Pinpoint the cell where the given text exists, returning its [X, Y] midpoint coordinate. 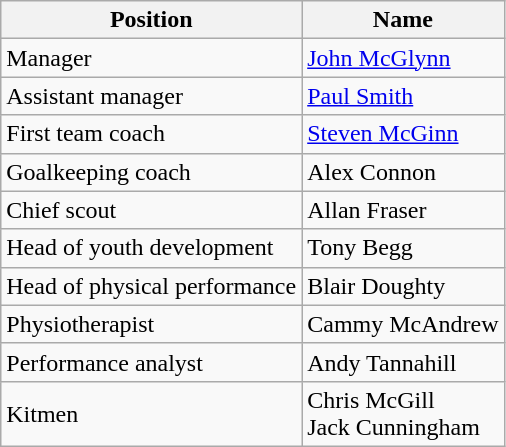
Physiotherapist [152, 324]
Cammy McAndrew [403, 324]
Kitmen [152, 414]
Chris McGillJack Cunningham [403, 414]
Andy Tannahill [403, 362]
John McGlynn [403, 58]
Allan Fraser [403, 210]
Goalkeeping coach [152, 172]
Chief scout [152, 210]
First team coach [152, 134]
Alex Connon [403, 172]
Assistant manager [152, 96]
Head of physical performance [152, 286]
Head of youth development [152, 248]
Tony Begg [403, 248]
Blair Doughty [403, 286]
Steven McGinn [403, 134]
Performance analyst [152, 362]
Paul Smith [403, 96]
Manager [152, 58]
Name [403, 20]
Position [152, 20]
